Pinpoint the cell where the given text exists, returning its [X, Y] midpoint coordinate. 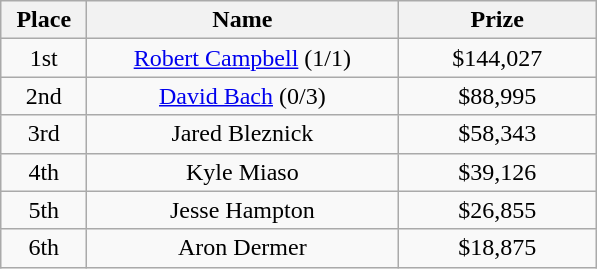
Kyle Miaso [242, 172]
David Bach (0/3) [242, 96]
Jared Bleznick [242, 134]
3rd [44, 134]
$39,126 [498, 172]
Prize [498, 20]
Name [242, 20]
1st [44, 58]
4th [44, 172]
$58,343 [498, 134]
$18,875 [498, 248]
Aron Dermer [242, 248]
$144,027 [498, 58]
$88,995 [498, 96]
5th [44, 210]
Place [44, 20]
6th [44, 248]
2nd [44, 96]
Jesse Hampton [242, 210]
$26,855 [498, 210]
Robert Campbell (1/1) [242, 58]
